Determine the [X, Y] coordinate at the center of the cell enclosing the given text.  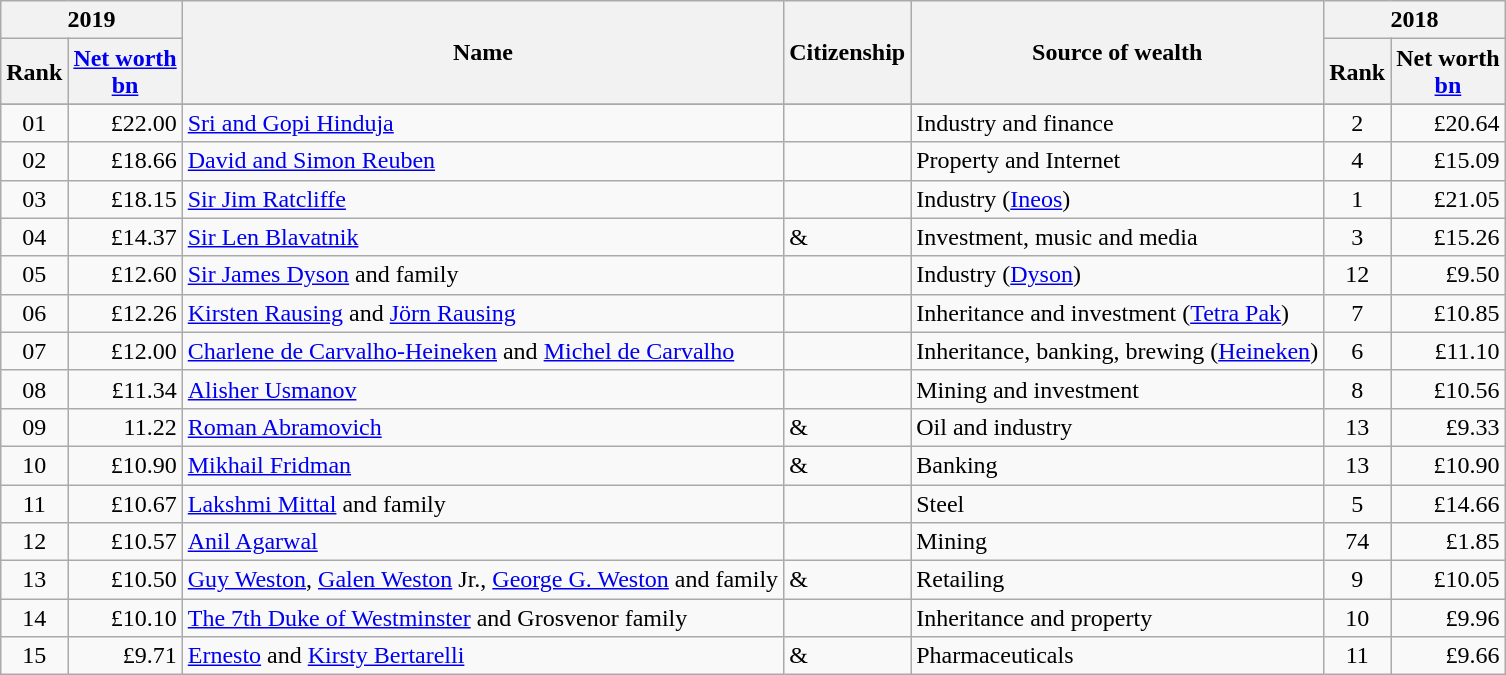
£11.34 [125, 389]
3 [1358, 237]
11.22 [125, 427]
£12.00 [125, 351]
Source of wealth [1118, 52]
2019 [92, 20]
Sir James Dyson and family [482, 275]
8 [1358, 389]
£9.50 [1448, 275]
£20.64 [1448, 123]
David and Simon Reuben [482, 161]
Ernesto and Kirsty Bertarelli [482, 656]
Citizenship [848, 52]
£14.66 [1448, 503]
Pharmaceuticals [1118, 656]
Mining [1118, 542]
04 [34, 237]
£10.67 [125, 503]
07 [34, 351]
15 [34, 656]
4 [1358, 161]
Lakshmi Mittal and family [482, 503]
£14.37 [125, 237]
Investment, music and media [1118, 237]
Charlene de Carvalho-Heineken and Michel de Carvalho [482, 351]
£18.15 [125, 199]
7 [1358, 313]
The 7th Duke of Westminster and Grosvenor family [482, 618]
£10.56 [1448, 389]
74 [1358, 542]
£10.57 [125, 542]
08 [34, 389]
01 [34, 123]
Banking [1118, 465]
Mining and investment [1118, 389]
Sir Len Blavatnik [482, 237]
£10.05 [1448, 580]
Oil and industry [1118, 427]
03 [34, 199]
02 [34, 161]
Roman Abramovich [482, 427]
14 [34, 618]
£9.33 [1448, 427]
Inheritance and property [1118, 618]
Guy Weston, Galen Weston Jr., George G. Weston and family [482, 580]
£10.10 [125, 618]
Retailing [1118, 580]
Name [482, 52]
Sri and Gopi Hinduja [482, 123]
£12.60 [125, 275]
2018 [1414, 20]
Alisher Usmanov [482, 389]
£10.50 [125, 580]
5 [1358, 503]
1 [1358, 199]
Inheritance and investment (Tetra Pak) [1118, 313]
Property and Internet [1118, 161]
£18.66 [125, 161]
£15.09 [1448, 161]
Sir Jim Ratcliffe [482, 199]
Industry and finance [1118, 123]
Inheritance, banking, brewing (Heineken) [1118, 351]
Industry (Ineos) [1118, 199]
£1.85 [1448, 542]
£15.26 [1448, 237]
9 [1358, 580]
09 [34, 427]
Mikhail Fridman [482, 465]
£21.05 [1448, 199]
Kirsten Rausing and Jörn Rausing [482, 313]
£22.00 [125, 123]
£9.71 [125, 656]
£10.85 [1448, 313]
6 [1358, 351]
£11.10 [1448, 351]
06 [34, 313]
Anil Agarwal [482, 542]
£9.96 [1448, 618]
Steel [1118, 503]
Industry (Dyson) [1118, 275]
05 [34, 275]
£12.26 [125, 313]
£9.66 [1448, 656]
2 [1358, 123]
